Pinpoint the cell where the given text exists, returning its (x, y) midpoint coordinate. 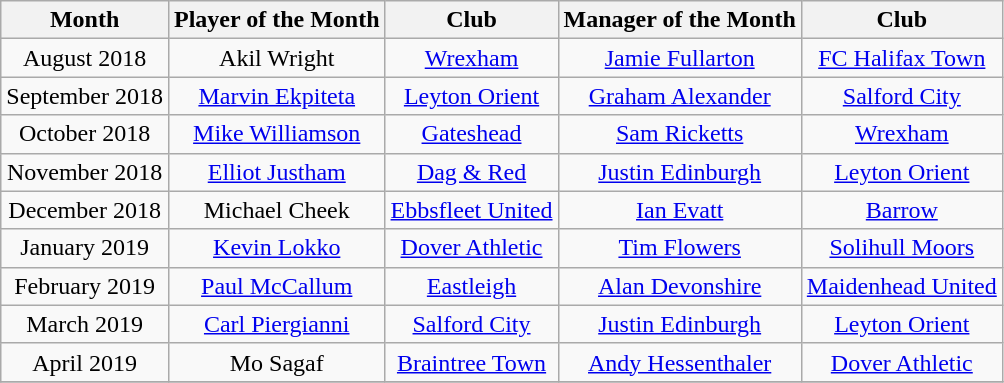
Carl Piergianni (276, 324)
August 2018 (85, 58)
February 2019 (85, 286)
Paul McCallum (276, 286)
Andy Hessenthaler (680, 362)
Eastleigh (472, 286)
Sam Ricketts (680, 134)
Ian Evatt (680, 210)
Gateshead (472, 134)
Dag & Red (472, 172)
Ebbsfleet United (472, 210)
April 2019 (85, 362)
December 2018 (85, 210)
October 2018 (85, 134)
Player of the Month (276, 20)
Month (85, 20)
Michael Cheek (276, 210)
Jamie Fullarton (680, 58)
Akil Wright (276, 58)
March 2019 (85, 324)
November 2018 (85, 172)
Tim Flowers (680, 248)
Alan Devonshire (680, 286)
Graham Alexander (680, 96)
Barrow (902, 210)
January 2019 (85, 248)
Marvin Ekpiteta (276, 96)
September 2018 (85, 96)
FC Halifax Town (902, 58)
Mo Sagaf (276, 362)
Manager of the Month (680, 20)
Maidenhead United (902, 286)
Elliot Justham (276, 172)
Solihull Moors (902, 248)
Mike Williamson (276, 134)
Kevin Lokko (276, 248)
Braintree Town (472, 362)
